Search for the cell housing the specified text and yield its [X, Y] center coordinate. 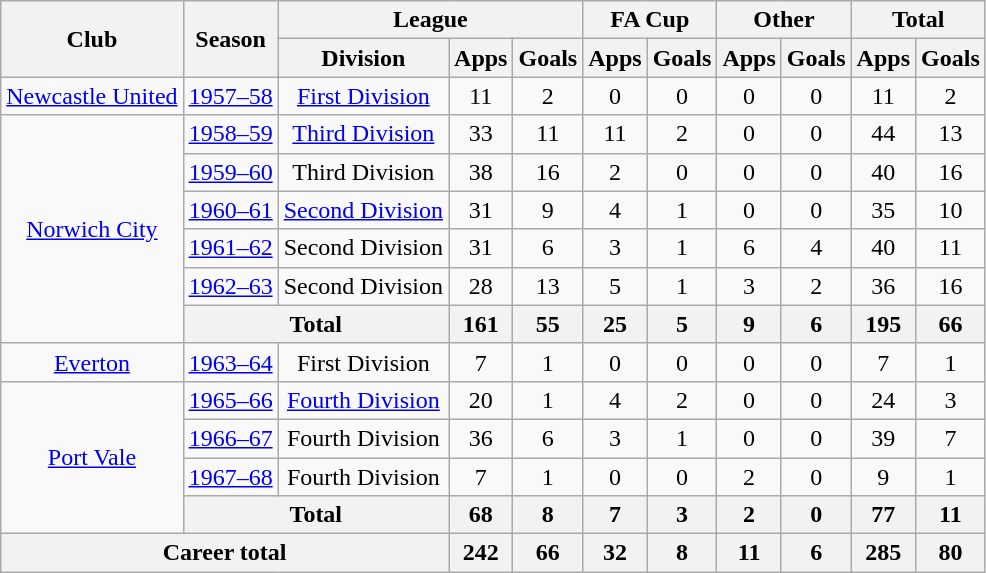
League [430, 20]
Newcastle United [92, 96]
1963–64 [230, 362]
Career total [225, 553]
80 [951, 553]
195 [883, 324]
Division [363, 58]
35 [883, 210]
28 [481, 286]
Port Vale [92, 457]
44 [883, 134]
Season [230, 39]
1965–66 [230, 400]
39 [883, 438]
1960–61 [230, 210]
10 [951, 210]
1961–62 [230, 248]
Other [784, 20]
33 [481, 134]
1958–59 [230, 134]
77 [883, 515]
25 [615, 324]
68 [481, 515]
1957–58 [230, 96]
1966–67 [230, 438]
1959–60 [230, 172]
1967–68 [230, 477]
1962–63 [230, 286]
285 [883, 553]
20 [481, 400]
32 [615, 553]
Norwich City [92, 229]
FA Cup [650, 20]
24 [883, 400]
38 [481, 172]
161 [481, 324]
242 [481, 553]
Everton [92, 362]
Club [92, 39]
55 [548, 324]
